Find where the given text appears and provide that cell's center as [x, y] coordinate. 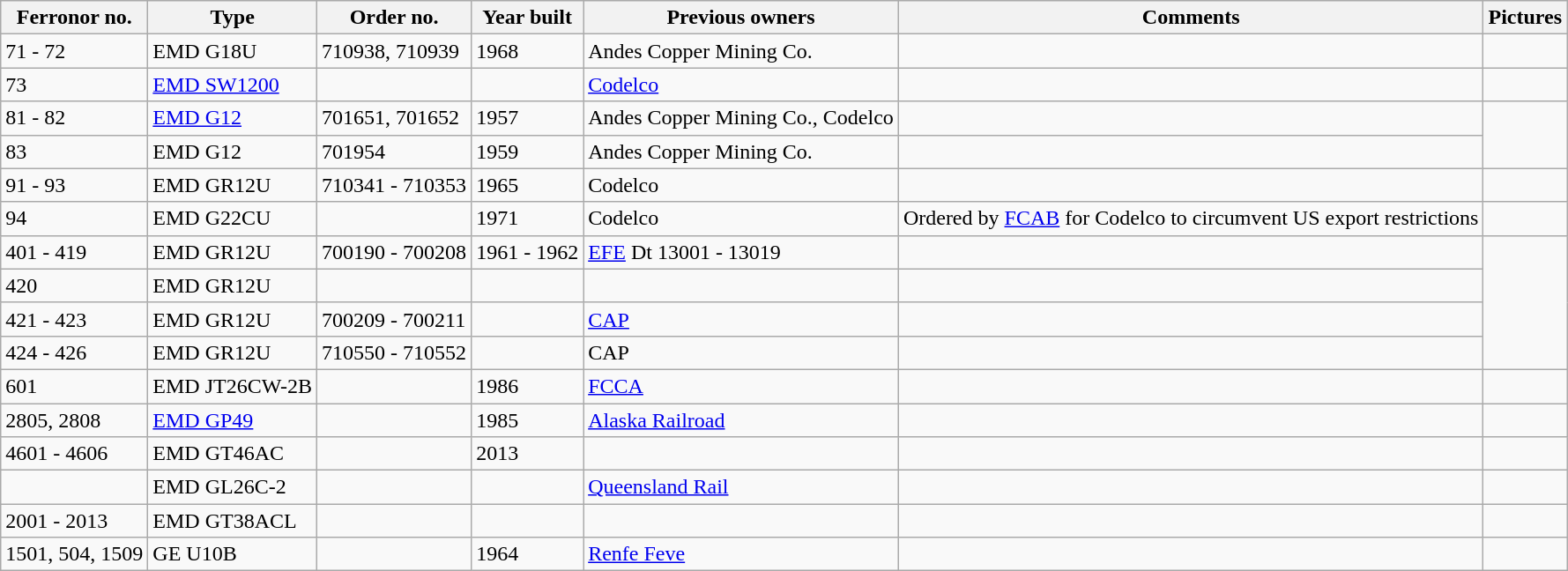
GE U10B [233, 554]
4601 - 4606 [74, 454]
1965 [527, 185]
2001 - 2013 [74, 521]
FCCA [741, 386]
1986 [527, 386]
73 [74, 85]
EMD GT46AC [233, 454]
1961 - 1962 [527, 252]
Pictures [1525, 18]
601 [74, 386]
1968 [527, 51]
1971 [527, 219]
420 [74, 285]
1959 [527, 152]
Previous owners [741, 18]
EMD GP49 [233, 420]
Renfe Feve [741, 554]
701954 [395, 152]
EMD SW1200 [233, 85]
1957 [527, 118]
1501, 504, 1509 [74, 554]
Type [233, 18]
2805, 2808 [74, 420]
Order no. [395, 18]
71 - 72 [74, 51]
81 - 82 [74, 118]
421 - 423 [74, 319]
2013 [527, 454]
Queensland Rail [741, 487]
1964 [527, 554]
Year built [527, 18]
EMD GL26C-2 [233, 487]
424 - 426 [74, 352]
700209 - 700211 [395, 319]
401 - 419 [74, 252]
83 [74, 152]
701651, 701652 [395, 118]
94 [74, 219]
EMD G18U [233, 51]
Alaska Railroad [741, 420]
700190 - 700208 [395, 252]
Andes Copper Mining Co., Codelco [741, 118]
1985 [527, 420]
710550 - 710552 [395, 352]
Ordered by FCAB for Codelco to circumvent US export restrictions [1191, 219]
EMD G22CU [233, 219]
EFE Dt 13001 - 13019 [741, 252]
EMD JT26CW-2B [233, 386]
710938, 710939 [395, 51]
EMD GT38ACL [233, 521]
Ferronor no. [74, 18]
91 - 93 [74, 185]
Comments [1191, 18]
710341 - 710353 [395, 185]
